Find where the given text appears and provide that cell's center as [x, y] coordinate. 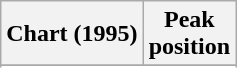
Peakposition [189, 34]
Chart (1995) [72, 34]
